Identify which cell holds the provided text, then report its [X, Y] central coordinate. 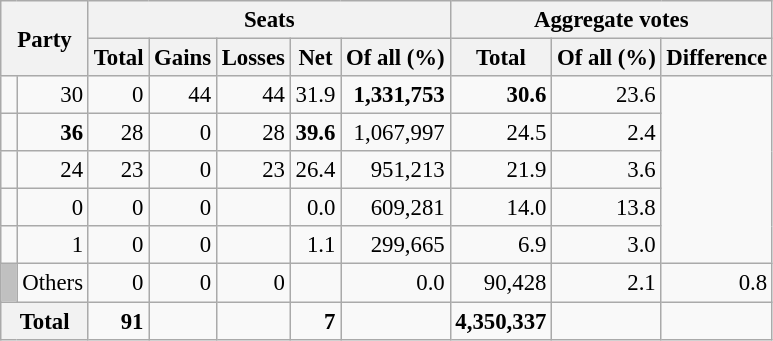
3.0 [606, 245]
1 [52, 245]
Party [45, 38]
23.6 [606, 95]
0.8 [716, 283]
30.6 [501, 95]
Net [315, 58]
39.6 [315, 133]
1,331,753 [396, 95]
951,213 [396, 170]
91 [118, 321]
Aggregate votes [611, 20]
7 [315, 321]
36 [52, 133]
1.1 [315, 245]
26.4 [315, 170]
Others [52, 283]
3.6 [606, 170]
14.0 [501, 208]
Losses [253, 58]
90,428 [501, 283]
1,067,997 [396, 133]
Gains [183, 58]
Difference [716, 58]
21.9 [501, 170]
4,350,337 [501, 321]
30 [52, 95]
6.9 [501, 245]
609,281 [396, 208]
24.5 [501, 133]
24 [52, 170]
Seats [269, 20]
2.1 [606, 283]
2.4 [606, 133]
299,665 [396, 245]
13.8 [606, 208]
31.9 [315, 95]
